Scan for the cell matching the given text and deliver its (x, y) coordinate at center. 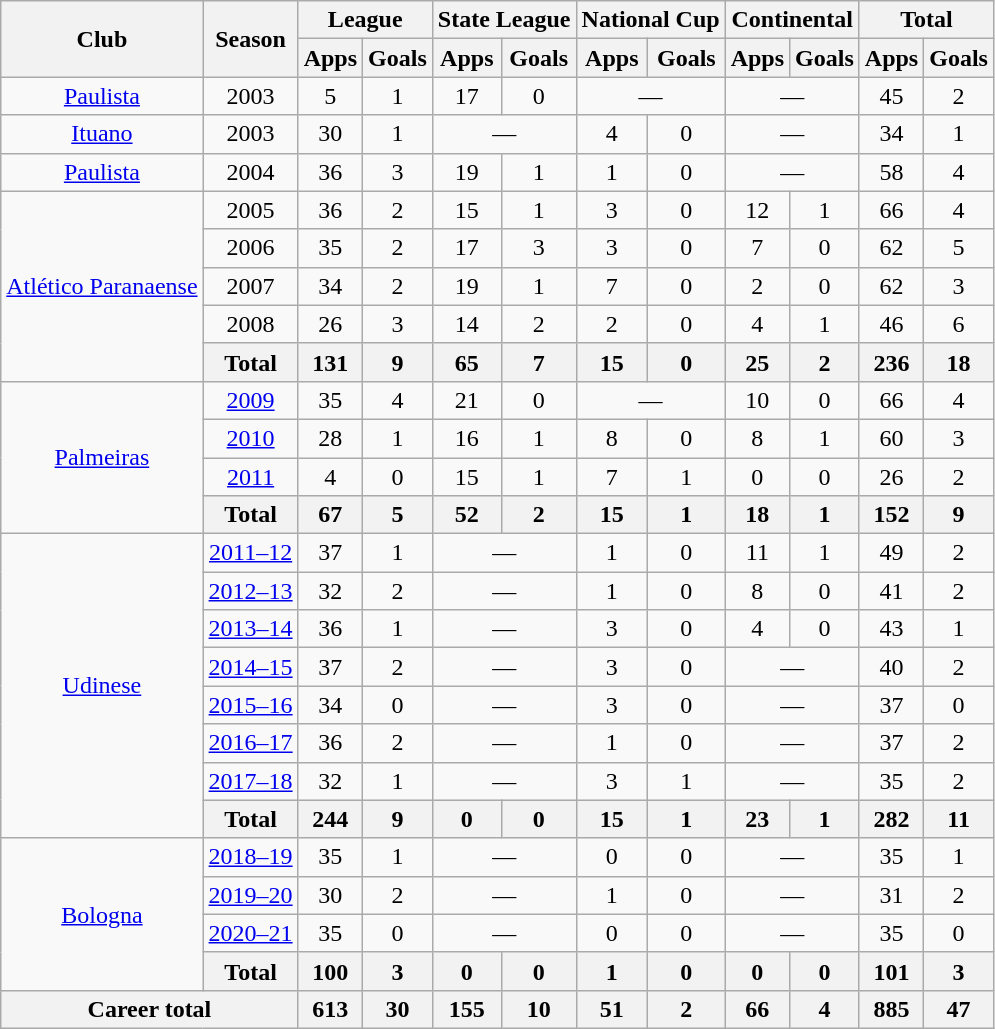
2004 (250, 172)
131 (330, 362)
67 (330, 515)
45 (891, 96)
Udinese (102, 686)
244 (330, 819)
2007 (250, 286)
46 (891, 324)
65 (466, 362)
2006 (250, 248)
2020–21 (250, 933)
100 (330, 971)
152 (891, 515)
52 (466, 515)
League (365, 20)
236 (891, 362)
State League (504, 20)
41 (891, 591)
Career total (150, 1009)
23 (757, 819)
12 (757, 210)
40 (891, 667)
2017–18 (250, 781)
51 (612, 1009)
2014–15 (250, 667)
2011 (250, 477)
16 (466, 438)
Palmeiras (102, 457)
47 (959, 1009)
2005 (250, 210)
613 (330, 1009)
21 (466, 400)
28 (330, 438)
58 (891, 172)
2015–16 (250, 705)
43 (891, 629)
Bologna (102, 914)
282 (891, 819)
Club (102, 39)
155 (466, 1009)
885 (891, 1009)
Season (250, 39)
14 (466, 324)
Ituano (102, 134)
101 (891, 971)
2010 (250, 438)
2019–20 (250, 895)
25 (757, 362)
2013–14 (250, 629)
49 (891, 553)
National Cup (650, 20)
2016–17 (250, 743)
2018–19 (250, 857)
2009 (250, 400)
60 (891, 438)
2011–12 (250, 553)
2008 (250, 324)
2012–13 (250, 591)
31 (891, 895)
Continental (792, 20)
Atlético Paranaense (102, 286)
6 (959, 324)
